For the text-containing cell, return its midpoint in [x, y] coordinate format. 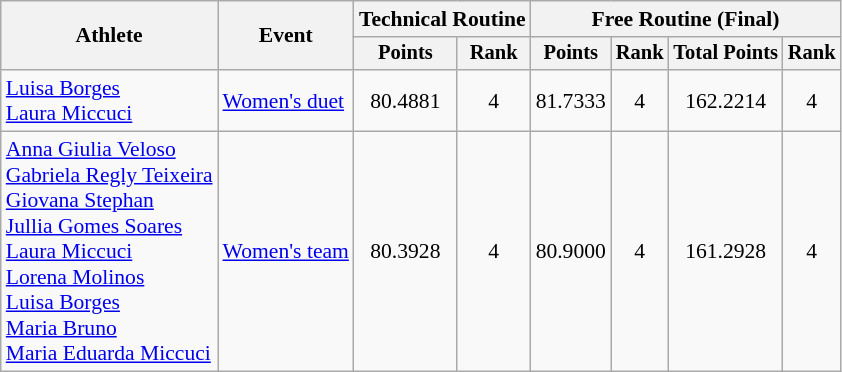
Athlete [110, 36]
162.2214 [725, 100]
Total Points [725, 54]
Event [286, 36]
Technical Routine [442, 19]
81.7333 [571, 100]
80.4881 [406, 100]
Anna Giulia VelosoGabriela Regly TeixeiraGiovana StephanJullia Gomes SoaresLaura MiccuciLorena MolinosLuisa BorgesMaria BrunoMaria Eduarda Miccuci [110, 252]
Women's team [286, 252]
Women's duet [286, 100]
Luisa BorgesLaura Miccuci [110, 100]
80.9000 [571, 252]
80.3928 [406, 252]
Free Routine (Final) [686, 19]
161.2928 [725, 252]
